Return the (x, y) coordinate for the center point of the cell that contains the specified text.  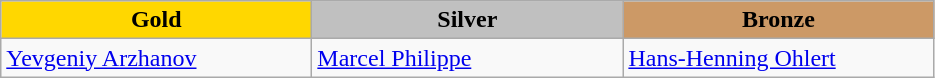
Yevgeniy Arzhanov (156, 58)
Marcel Philippe (468, 58)
Gold (156, 20)
Hans-Henning Ohlert (778, 58)
Silver (468, 20)
Bronze (778, 20)
